Find where the given text appears and provide that cell's center as [X, Y] coordinate. 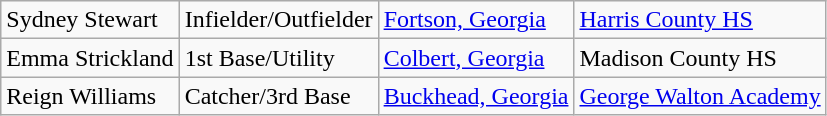
1st Base/Utility [278, 58]
Reign Williams [90, 96]
Fortson, Georgia [476, 20]
Emma Strickland [90, 58]
Colbert, Georgia [476, 58]
Sydney Stewart [90, 20]
Infielder/Outfielder [278, 20]
George Walton Academy [700, 96]
Madison County HS [700, 58]
Buckhead, Georgia [476, 96]
Catcher/3rd Base [278, 96]
Harris County HS [700, 20]
